Search for the cell housing the specified text and yield its [x, y] center coordinate. 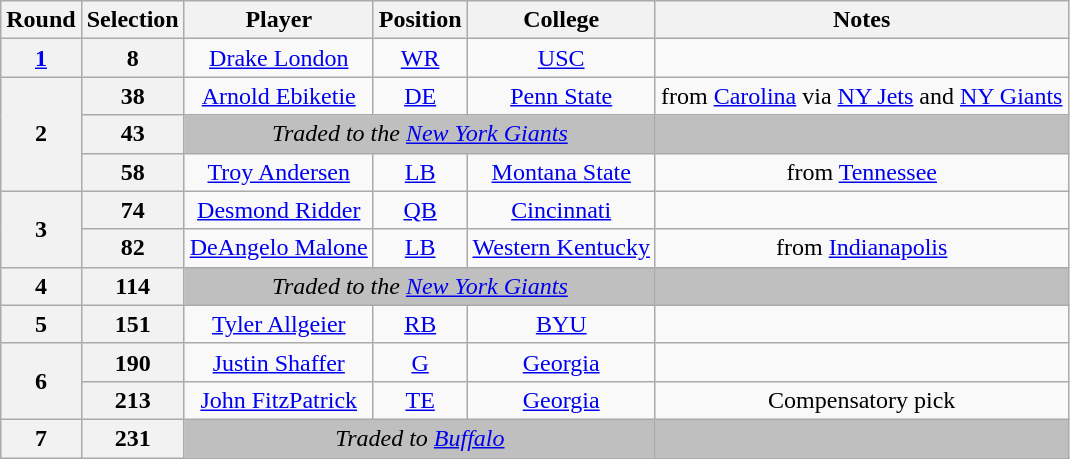
DE [420, 96]
USC [561, 58]
5 [41, 324]
QB [420, 210]
7 [41, 438]
213 [132, 400]
from Indianapolis [862, 248]
6 [41, 381]
from Carolina via NY Jets and NY Giants [862, 96]
Player [278, 20]
Compensatory pick [862, 400]
Traded to Buffalo [420, 438]
74 [132, 210]
82 [132, 248]
Troy Andersen [278, 172]
Cincinnati [561, 210]
43 [132, 134]
231 [132, 438]
2 [41, 134]
151 [132, 324]
Drake London [278, 58]
John FitzPatrick [278, 400]
Arnold Ebiketie [278, 96]
190 [132, 362]
WR [420, 58]
4 [41, 286]
114 [132, 286]
Desmond Ridder [278, 210]
from Tennessee [862, 172]
DeAngelo Malone [278, 248]
Round [41, 20]
Justin Shaffer [278, 362]
Selection [132, 20]
Tyler Allgeier [278, 324]
College [561, 20]
8 [132, 58]
Western Kentucky [561, 248]
58 [132, 172]
TE [420, 400]
3 [41, 229]
BYU [561, 324]
Notes [862, 20]
38 [132, 96]
Penn State [561, 96]
1 [41, 58]
Position [420, 20]
Montana State [561, 172]
RB [420, 324]
G [420, 362]
